Scan for the cell matching the given text and deliver its [x, y] coordinate at center. 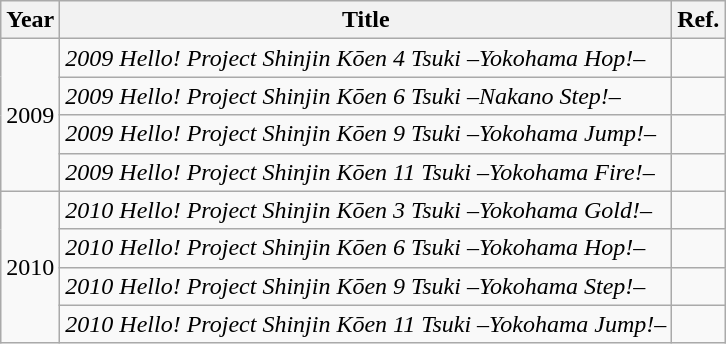
2009 Hello! Project Shinjin Kōen 4 Tsuki –Yokohama Hop!– [366, 58]
2009 Hello! Project Shinjin Kōen 6 Tsuki –Nakano Step!– [366, 96]
2009 Hello! Project Shinjin Kōen 11 Tsuki –Yokohama Fire!– [366, 172]
2009 [30, 115]
2010 Hello! Project Shinjin Kōen 9 Tsuki –Yokohama Step!– [366, 286]
2010 Hello! Project Shinjin Kōen 3 Tsuki –Yokohama Gold!– [366, 210]
Ref. [698, 20]
2010 Hello! Project Shinjin Kōen 11 Tsuki –Yokohama Jump!– [366, 324]
Title [366, 20]
2010 Hello! Project Shinjin Kōen 6 Tsuki –Yokohama Hop!– [366, 248]
2009 Hello! Project Shinjin Kōen 9 Tsuki –Yokohama Jump!– [366, 134]
Year [30, 20]
2010 [30, 267]
